Detect which cell encompasses the target text, then output its [x, y] center coordinate. 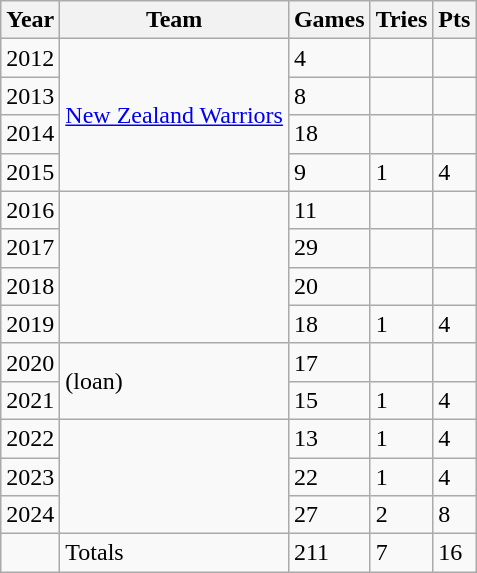
17 [329, 362]
29 [329, 248]
2014 [30, 134]
Year [30, 20]
2023 [30, 477]
2024 [30, 515]
2021 [30, 400]
20 [329, 286]
2 [402, 515]
7 [402, 553]
2016 [30, 210]
Tries [402, 20]
New Zealand Warriors [174, 115]
2018 [30, 286]
Totals [174, 553]
13 [329, 438]
9 [329, 172]
11 [329, 210]
2012 [30, 58]
Pts [454, 20]
15 [329, 400]
Games [329, 20]
(loan) [174, 381]
27 [329, 515]
2020 [30, 362]
211 [329, 553]
2015 [30, 172]
2017 [30, 248]
2022 [30, 438]
2019 [30, 324]
16 [454, 553]
2013 [30, 96]
22 [329, 477]
Team [174, 20]
